Extract the (x, y) coordinate from the center of the cell holding the provided text.  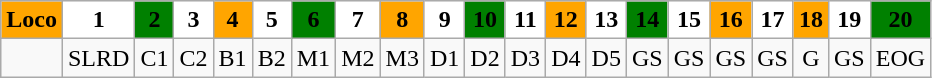
6 (313, 20)
13 (606, 20)
D2 (485, 58)
M2 (358, 58)
Loco (32, 20)
11 (525, 20)
D1 (444, 58)
17 (773, 20)
SLRD (98, 58)
8 (402, 20)
5 (272, 20)
9 (444, 20)
C1 (154, 58)
20 (900, 20)
B1 (232, 58)
3 (194, 20)
B2 (272, 58)
2 (154, 20)
16 (731, 20)
12 (566, 20)
D4 (566, 58)
M3 (402, 58)
7 (358, 20)
10 (485, 20)
M1 (313, 58)
D5 (606, 58)
1 (98, 20)
15 (689, 20)
18 (810, 20)
C2 (194, 58)
19 (849, 20)
EOG (900, 58)
G (810, 58)
D3 (525, 58)
14 (647, 20)
4 (232, 20)
